Return [x, y] of the center of cell containing provided text 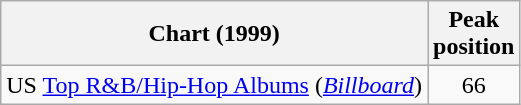
US Top R&B/Hip-Hop Albums (Billboard) [214, 85]
66 [474, 85]
Peakposition [474, 34]
Chart (1999) [214, 34]
